For the text-containing cell, return its midpoint in (X, Y) coordinate format. 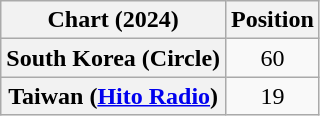
Taiwan (Hito Radio) (114, 96)
19 (273, 96)
60 (273, 58)
South Korea (Circle) (114, 58)
Chart (2024) (114, 20)
Position (273, 20)
